Identify which cell holds the provided text, then report its (x, y) central coordinate. 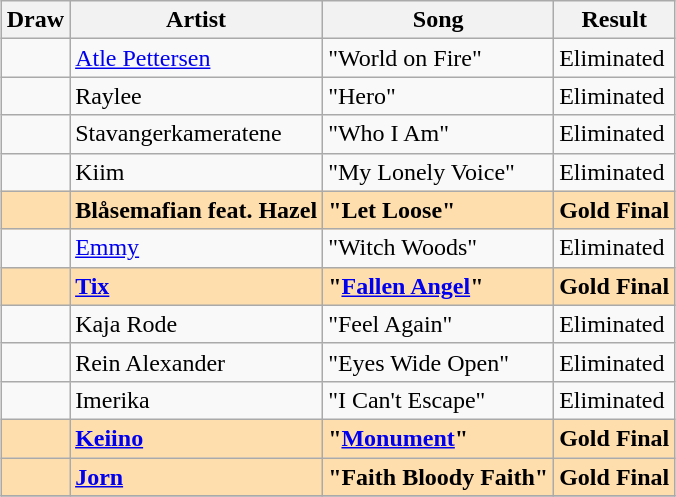
Jorn (196, 477)
"Let Loose" (438, 210)
Rein Alexander (196, 362)
Kaja Rode (196, 324)
Result (614, 20)
"World on Fire" (438, 58)
Raylee (196, 96)
"Hero" (438, 96)
"Eyes Wide Open" (438, 362)
Emmy (196, 248)
Kiim (196, 172)
"Witch Woods" (438, 248)
"I Can't Escape" (438, 400)
Blåsemafian feat. Hazel (196, 210)
Atle Pettersen (196, 58)
"Faith Bloody Faith" (438, 477)
"Who I Am" (438, 134)
Imerika (196, 400)
Draw (35, 20)
Keiino (196, 438)
Tix (196, 286)
"Monument" (438, 438)
"Feel Again" (438, 324)
"Fallen Angel" (438, 286)
Stavangerkameratene (196, 134)
"My Lonely Voice" (438, 172)
Artist (196, 20)
Song (438, 20)
